Capture the cell that displays the provided text and extract its [x, y] central coordinate. 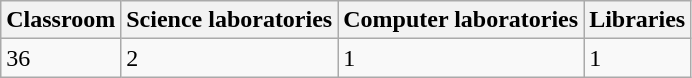
36 [61, 58]
Computer laboratories [461, 20]
Science laboratories [230, 20]
Classroom [61, 20]
Libraries [638, 20]
2 [230, 58]
